Output the [X, Y] coordinate of the center of the cell containing the given text.  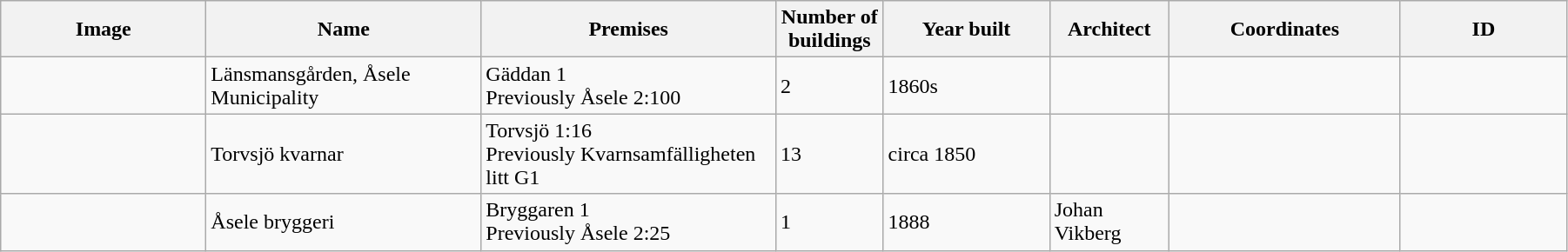
2 [829, 85]
Johan Vikberg [1109, 222]
Image [104, 30]
Torvsjö 1:16Previously Kvarnsamfälligheten litt G1 [628, 154]
Number ofbuildings [829, 30]
Architect [1109, 30]
Year built [966, 30]
1860s [966, 85]
Premises [628, 30]
Åsele bryggeri [344, 222]
Gäddan 1Previously Åsele 2:100 [628, 85]
Länsmansgården, Åsele Municipality [344, 85]
13 [829, 154]
ID [1483, 30]
1 [829, 222]
Name [344, 30]
Bryggaren 1Previously Åsele 2:25 [628, 222]
Coordinates [1284, 30]
1888 [966, 222]
Torvsjö kvarnar [344, 154]
circa 1850 [966, 154]
